Identify which cell holds the provided text, then report its [X, Y] central coordinate. 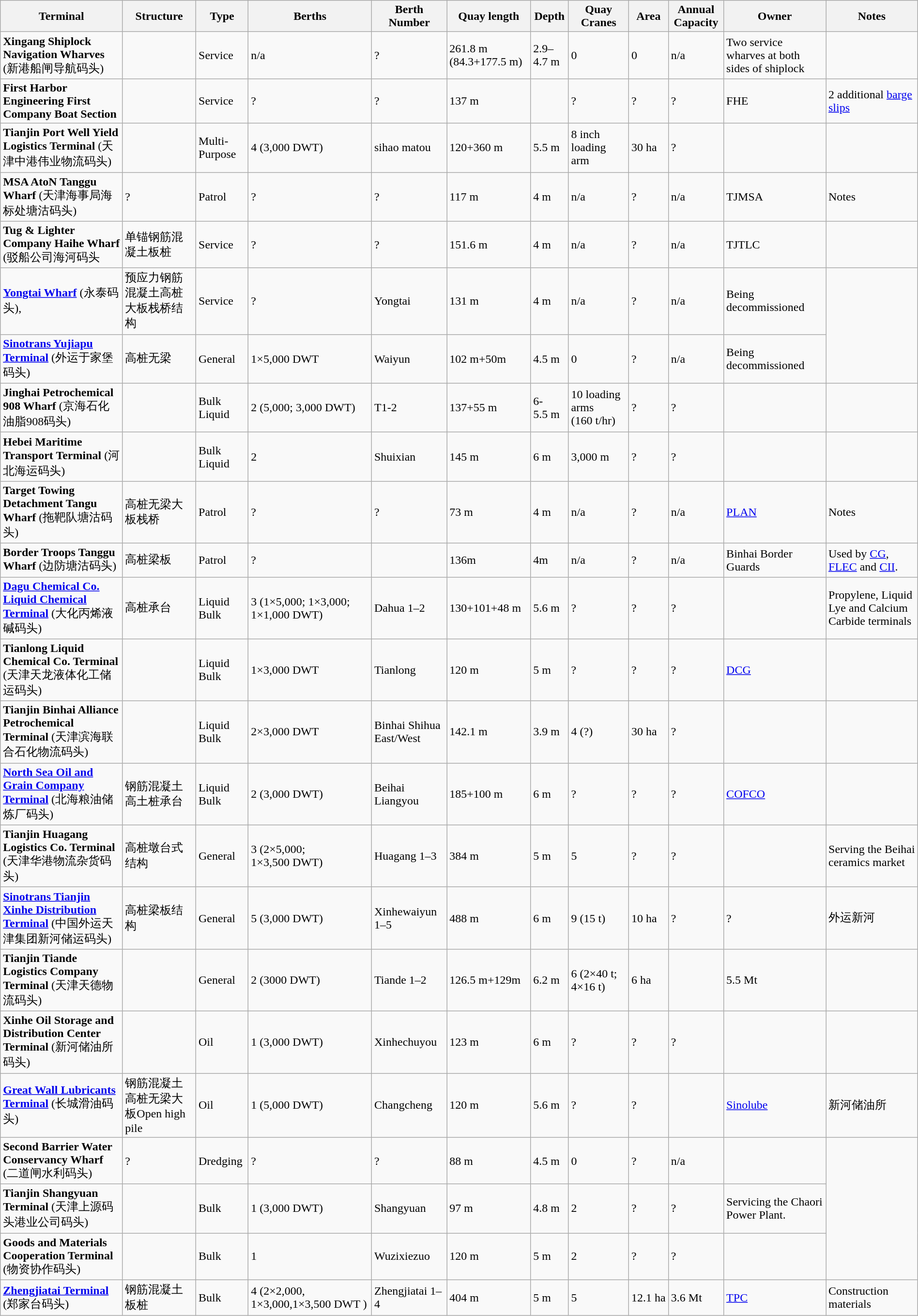
142.1 m [489, 732]
First Harbor Engineering First Company Boat Section [61, 101]
Construction materials [872, 1298]
Beihai Liangyou [409, 794]
Owner [775, 16]
Xinhewaiyun 1–5 [409, 918]
2 (5,000; 3,000 DWT) [310, 408]
Yongtai [409, 301]
Terminal [61, 16]
8 inch loading arm [598, 147]
TJTLC [775, 245]
Berth Number [409, 16]
6 (2×40 t; 4×16 t) [598, 980]
Zhengjiatai 1–4 [409, 1298]
131 m [489, 301]
Serving the Beihai ceramics market [872, 856]
4m [550, 560]
Binhai Border Guards [775, 560]
Area [649, 16]
Goods and Materials Cooperation Terminal (物资协作码头) [61, 1256]
钢筋混凝土高桩无梁大板Open high pile [159, 1105]
130+101+48 m [489, 608]
单锚钢筋混凝土板桩 [159, 245]
384 m [489, 856]
钢筋混凝土高土桩承台 [159, 794]
Berths [310, 16]
Dahua 1–2 [409, 608]
5.5 m [550, 147]
2 additional barge slips [872, 101]
MSA AtoN Tanggu Wharf (天津海事局海标处塘沽码头) [61, 197]
Structure [159, 16]
123 m [489, 1042]
高桩无梁大板栈桥 [159, 512]
Propylene, Liquid Lye and Calcium Carbide terminals [872, 608]
1 (5,000 DWT) [310, 1105]
2×3,000 DWT [310, 732]
Great Wall Lubricants Terminal (长城滑油码头) [61, 1105]
DCG [775, 670]
Dagu Chemical Co. Liquid Chemical Terminal (大化丙烯液碱码头) [61, 608]
1×5,000 DWT [310, 358]
Tianlong Liquid Chemical Co. Terminal (天津天龙液体化工储运码头) [61, 670]
Tiande 1–2 [409, 980]
145 m [489, 456]
404 m [489, 1298]
Tianjin Shangyuan Terminal (天津上源码头港业公司码头) [61, 1209]
PLAN [775, 512]
185+100 m [489, 794]
151.6 m [489, 245]
Used by CG, FLEC and CII. [872, 560]
Shuixian [409, 456]
预应力钢筋混凝土高桩大板栈桥结构 [159, 301]
Multi-Purpose [222, 147]
3 (2×5,000; 1×3,500 DWT) [310, 856]
4 (2×2,000, 1×3,000,1×3,500 DWT ) [310, 1298]
10 loading arms (160 t/hr) [598, 408]
Type [222, 16]
Servicing the Chaori Power Plant. [775, 1209]
Jinghai Petrochemical 908 Wharf (京海石化油脂908码头) [61, 408]
Dredging [222, 1161]
新河储油所 [872, 1105]
钢筋混凝土板桩 [159, 1298]
102 m+50m [489, 358]
9 (15 t) [598, 918]
117 m [489, 197]
Wuzixiezuo [409, 1256]
Xinhechuyou [409, 1042]
North Sea Oil and Grain Company Terminal (北海粮油储炼厂码头) [61, 794]
高桩无梁 [159, 358]
126.5 m+129m [489, 980]
Sinolube [775, 1105]
Waiyun [409, 358]
FHE [775, 101]
Tianlong [409, 670]
6-5.5 m [550, 408]
1 [310, 1256]
Sinotrans Yujiapu Terminal (外运于家堡码头) [61, 358]
Xingang Shiplock Navigation Wharves (新港船闸导航码头) [61, 55]
3,000 m [598, 456]
4 (3,000 DWT) [310, 147]
Xinhe Oil Storage and Distribution Center Terminal (新河储油所码头) [61, 1042]
Tianjin Huagang Logistics Co. Terminal (天津华港物流杂货码头) [61, 856]
Tianjin Tiande Logistics Company Terminal (天津天德物流码头) [61, 980]
137+55 m [489, 408]
Sinotrans Tianjin Xinhe Distribution Terminal (中国外运天津集团新河储运码头) [61, 918]
外运新河 [872, 918]
sihao matou [409, 147]
3.6 Mt [696, 1298]
488 m [489, 918]
Border Troops Tanggu Wharf (边防塘沽码头) [61, 560]
3 (1×5,000; 1×3,000; 1×1,000 DWT) [310, 608]
TPC [775, 1298]
10 ha [649, 918]
Depth [550, 16]
Changcheng [409, 1105]
Tianjin Port Well Yield Logistics Terminal (天津中港伟业物流码头) [61, 147]
高桩梁板结构 [159, 918]
Two service wharves at both sides of shiplock [775, 55]
Quay length [489, 16]
137 m [489, 101]
261.8 m (84.3+177.5 m) [489, 55]
Binhai Shihua East/West [409, 732]
3.9 m [550, 732]
TJMSA [775, 197]
Quay Cranes [598, 16]
高桩梁板 [159, 560]
2.9–4.7 m [550, 55]
120+360 m [489, 147]
73 m [489, 512]
Annual Capacity [696, 16]
4.8 m [550, 1209]
5 (3,000 DWT) [310, 918]
Zhengjiatai Terminal (郑家台码头) [61, 1298]
高桩承台 [159, 608]
COFCO [775, 794]
2 (3,000 DWT) [310, 794]
97 m [489, 1209]
T1-2 [409, 408]
136m [489, 560]
Huagang 1–3 [409, 856]
高桩墩台式结构 [159, 856]
Hebei Maritime Transport Terminal (河北海运码头) [61, 456]
1×3,000 DWT [310, 670]
Second Barrier Water Conservancy Wharf (二道闸水利码头) [61, 1161]
Shangyuan [409, 1209]
12.1 ha [649, 1298]
Target Towing Detachment Tangu Wharf (拖靶队塘沽码头) [61, 512]
2 (3000 DWT) [310, 980]
4 (?) [598, 732]
88 m [489, 1161]
Tianjin Binhai Alliance Petrochemical Terminal (天津滨海联合石化物流码头) [61, 732]
Tug & Lighter Company Haihe Wharf (驳船公司海河码头 [61, 245]
5.5 Mt [775, 980]
6 ha [649, 980]
Yongtai Wharf (永泰码头), [61, 301]
6.2 m [550, 980]
